For the text-containing cell, return its midpoint in (X, Y) coordinate format. 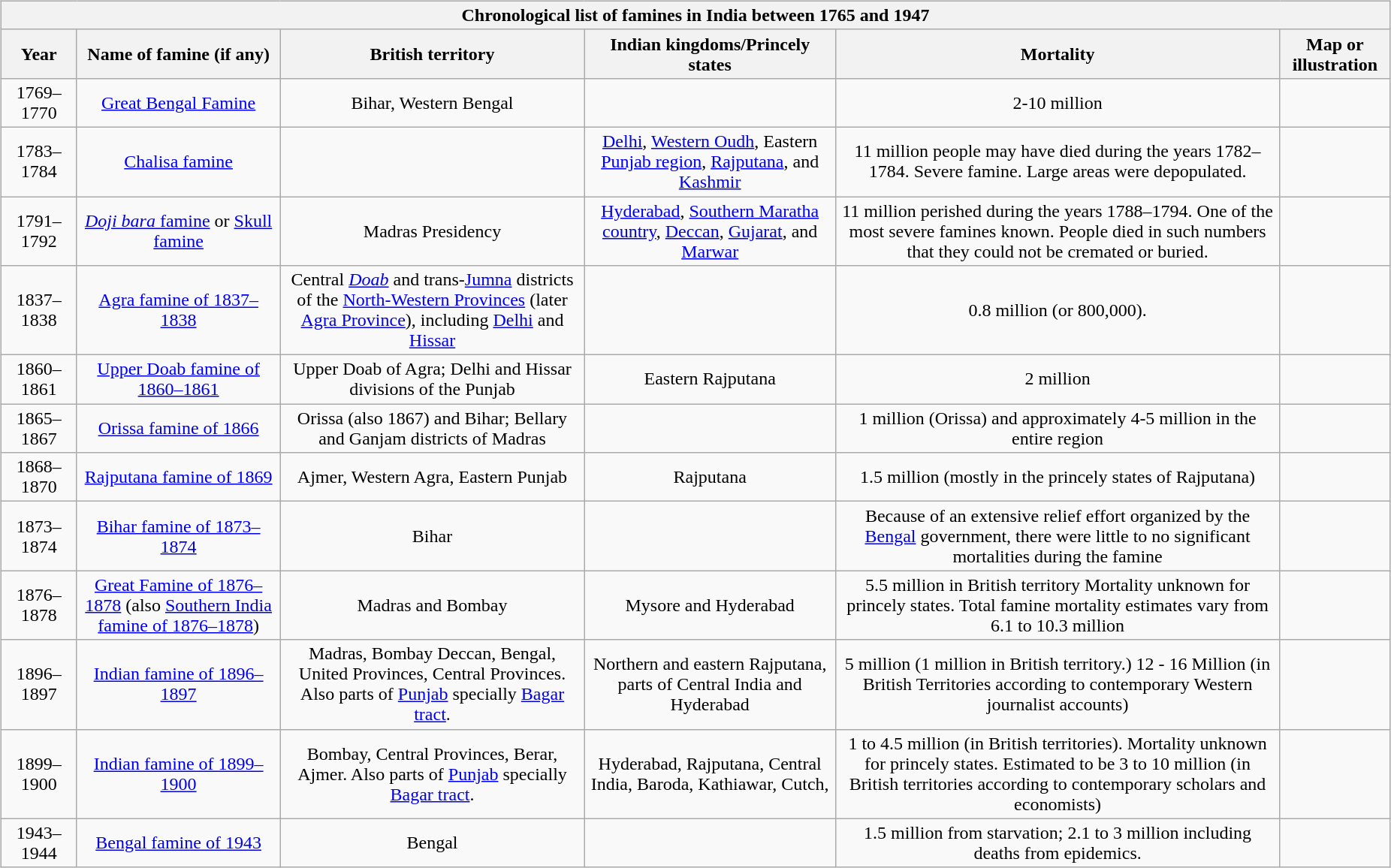
1783–1784 (39, 161)
Name of famine (if any) (179, 54)
1860–1861 (39, 380)
5.5 million in British territory Mortality unknown for princely states. Total famine mortality estimates vary from 6.1 to 10.3 million (1058, 605)
Bombay, Central Provinces, Berar, Ajmer. Also parts of Punjab specially Bagar tract. (433, 773)
1873–1874 (39, 536)
Madras, Bombay Deccan, Bengal, United Provinces, Central Provinces. Also parts of Punjab specially Bagar tract. (433, 685)
Bengal (433, 842)
5 million (1 million in British territory.) 12 - 16 Million (in British Territories according to contemporary Western journalist accounts) (1058, 685)
Indian famine of 1896–1897 (179, 685)
Upper Doab famine of 1860–1861 (179, 380)
Northern and eastern Rajputana, parts of Central India and Hyderabad (710, 685)
Year (39, 54)
Rajputana famine of 1869 (179, 478)
Bengal famine of 1943 (179, 842)
2 million (1058, 380)
1.5 million from starvation; 2.1 to 3 million including deaths from epidemics. (1058, 842)
Chronological list of famines in India between 1765 and 1947 (695, 15)
1837–1838 (39, 311)
1876–1878 (39, 605)
Map or illustration (1335, 54)
1769–1770 (39, 102)
Indian famine of 1899–1900 (179, 773)
0.8 million (or 800,000). (1058, 311)
1 million (Orissa) and approximately 4-5 million in the entire region (1058, 428)
Orissa famine of 1866 (179, 428)
Upper Doab of Agra; Delhi and Hissar divisions of the Punjab (433, 380)
1865–1867 (39, 428)
11 million people may have died during the years 1782–1784. Severe famine. Large areas were depopulated. (1058, 161)
2-10 million (1058, 102)
Hyderabad, Rajputana, Central India, Baroda, Kathiawar, Cutch, (710, 773)
Orissa (also 1867) and Bihar; Bellary and Ganjam districts of Madras (433, 428)
Indian kingdoms/Princely states (710, 54)
Hyderabad, Southern Maratha country, Deccan, Gujarat, and Marwar (710, 231)
Eastern Rajputana (710, 380)
1943–1944 (39, 842)
1899–1900 (39, 773)
Madras and Bombay (433, 605)
1896–1897 (39, 685)
British territory (433, 54)
Rajputana (710, 478)
Great Famine of 1876–1878 (also Southern India famine of 1876–1878) (179, 605)
1868–1870 (39, 478)
1791–1792 (39, 231)
Central Doab and trans-Jumna districts of the North-Western Provinces (later Agra Province), including Delhi and Hissar (433, 311)
Delhi, Western Oudh, Eastern Punjab region, Rajputana, and Kashmir (710, 161)
1.5 million (mostly in the princely states of Rajputana) (1058, 478)
Because of an extensive relief effort organized by the Bengal government, there were little to no significant mortalities during the famine (1058, 536)
Great Bengal Famine (179, 102)
Ajmer, Western Agra, Eastern Punjab (433, 478)
Mysore and Hyderabad (710, 605)
Bihar (433, 536)
Mortality (1058, 54)
Chalisa famine (179, 161)
Madras Presidency (433, 231)
Bihar famine of 1873–1874 (179, 536)
Agra famine of 1837–1838 (179, 311)
Doji bara famine or Skull famine (179, 231)
Bihar, Western Bengal (433, 102)
